Pinpoint the cell where the given text exists, returning its (X, Y) midpoint coordinate. 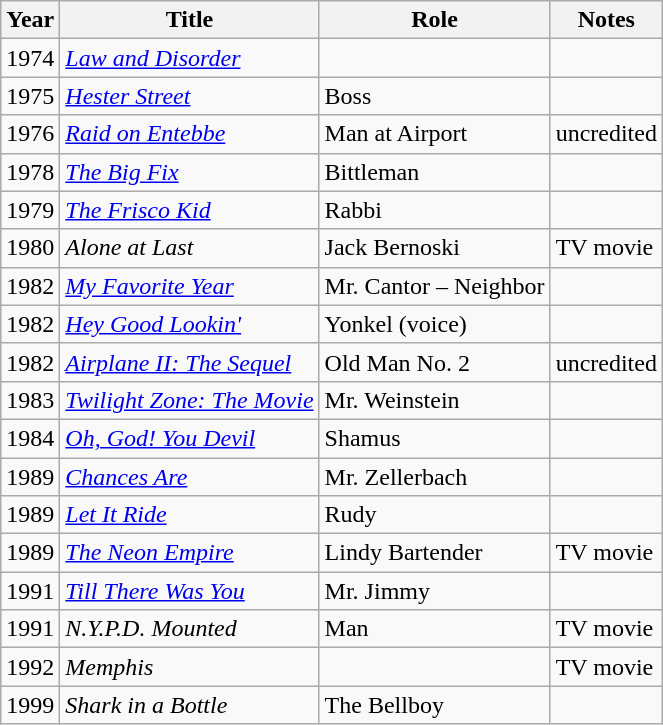
1984 (30, 438)
Man at Airport (434, 134)
Twilight Zone: The Movie (190, 400)
Hester Street (190, 96)
The Neon Empire (190, 553)
The Frisco Kid (190, 210)
My Favorite Year (190, 286)
Rudy (434, 515)
Year (30, 20)
1975 (30, 96)
Hey Good Lookin' (190, 324)
N.Y.P.D. Mounted (190, 629)
Chances Are (190, 477)
Yonkel (voice) (434, 324)
Mr. Cantor – Neighbor (434, 286)
Mr. Zellerbach (434, 477)
Notes (606, 20)
Shark in a Bottle (190, 705)
Mr. Weinstein (434, 400)
Rabbi (434, 210)
Let It Ride (190, 515)
Title (190, 20)
Lindy Bartender (434, 553)
Till There Was You (190, 591)
Law and Disorder (190, 58)
Shamus (434, 438)
Bittleman (434, 172)
1974 (30, 58)
Oh, God! You Devil (190, 438)
1983 (30, 400)
1976 (30, 134)
Airplane II: The Sequel (190, 362)
1979 (30, 210)
Man (434, 629)
Alone at Last (190, 248)
1978 (30, 172)
Raid on Entebbe (190, 134)
Boss (434, 96)
The Bellboy (434, 705)
1992 (30, 667)
Mr. Jimmy (434, 591)
Old Man No. 2 (434, 362)
Jack Bernoski (434, 248)
1999 (30, 705)
Role (434, 20)
Memphis (190, 667)
The Big Fix (190, 172)
1980 (30, 248)
